Output the (x, y) coordinate of the center of the cell containing the given text.  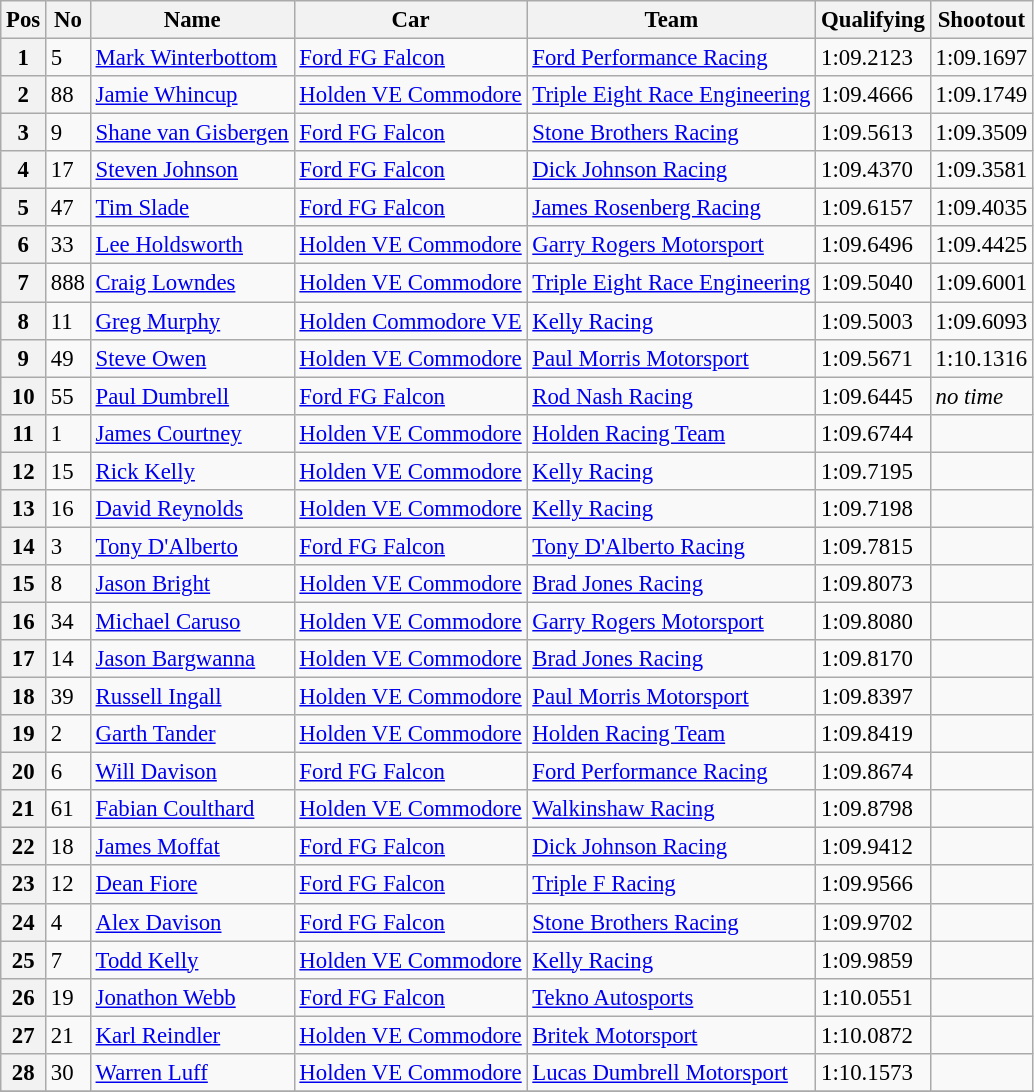
Car (410, 20)
Garth Tander (192, 734)
1:09.8073 (873, 584)
1:09.9566 (873, 885)
Michael Caruso (192, 621)
13 (24, 509)
David Reynolds (192, 509)
Shootout (981, 20)
22 (24, 847)
Rick Kelly (192, 471)
1:09.6157 (873, 208)
1:09.5040 (873, 283)
61 (68, 809)
Todd Kelly (192, 960)
Greg Murphy (192, 321)
1:09.5003 (873, 321)
Walkinshaw Racing (672, 809)
33 (68, 245)
Jonathon Webb (192, 997)
1:10.0872 (873, 1035)
1:09.6445 (873, 396)
28 (24, 1073)
1:09.8080 (873, 621)
Britek Motorsport (672, 1035)
1:09.9412 (873, 847)
888 (68, 283)
Shane van Gisbergen (192, 133)
Rod Nash Racing (672, 396)
Craig Lowndes (192, 283)
1:10.0551 (873, 997)
1:09.4035 (981, 208)
34 (68, 621)
no time (981, 396)
Triple F Racing (672, 885)
1:09.1697 (981, 58)
1:09.8798 (873, 809)
Qualifying (873, 20)
Dean Fiore (192, 885)
39 (68, 697)
Steven Johnson (192, 170)
Tony D'Alberto (192, 546)
1:09.8674 (873, 772)
Pos (24, 20)
1:09.1749 (981, 95)
Warren Luff (192, 1073)
1:09.4666 (873, 95)
Team (672, 20)
1:09.7195 (873, 471)
1:10.1573 (873, 1073)
26 (24, 997)
1:09.7198 (873, 509)
Name (192, 20)
Lucas Dumbrell Motorsport (672, 1073)
James Moffat (192, 847)
Fabian Coulthard (192, 809)
Will Davison (192, 772)
1:09.6001 (981, 283)
Jason Bright (192, 584)
1:09.5613 (873, 133)
55 (68, 396)
49 (68, 358)
Karl Reindler (192, 1035)
1:09.9859 (873, 960)
1:09.4425 (981, 245)
1:09.8397 (873, 697)
1:09.3581 (981, 170)
47 (68, 208)
Tekno Autosports (672, 997)
Tony D'Alberto Racing (672, 546)
Jamie Whincup (192, 95)
1:09.8170 (873, 659)
Alex Davison (192, 922)
James Rosenberg Racing (672, 208)
1:09.2123 (873, 58)
1:09.4370 (873, 170)
Lee Holdsworth (192, 245)
Paul Dumbrell (192, 396)
Holden Commodore VE (410, 321)
1:09.9702 (873, 922)
Tim Slade (192, 208)
Russell Ingall (192, 697)
1:09.6496 (873, 245)
No (68, 20)
Mark Winterbottom (192, 58)
30 (68, 1073)
1:09.7815 (873, 546)
James Courtney (192, 433)
1:09.3509 (981, 133)
1:10.1316 (981, 358)
20 (24, 772)
1:09.6093 (981, 321)
23 (24, 885)
10 (24, 396)
1:09.6744 (873, 433)
25 (24, 960)
1:09.8419 (873, 734)
88 (68, 95)
Jason Bargwanna (192, 659)
1:09.5671 (873, 358)
27 (24, 1035)
24 (24, 922)
Steve Owen (192, 358)
